Find where the given text appears and provide that cell's center as (X, Y) coordinate. 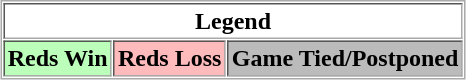
Game Tied/Postponed (344, 58)
Reds Loss (169, 58)
Reds Win (58, 58)
Legend (233, 21)
